For the text-containing cell, return its midpoint in (X, Y) coordinate format. 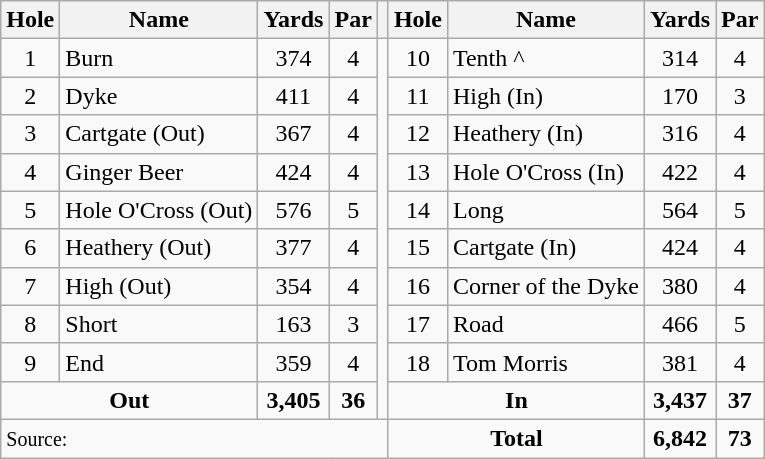
381 (680, 362)
Corner of the Dyke (546, 286)
8 (30, 324)
37 (740, 400)
Long (546, 210)
Hole O'Cross (In) (546, 172)
18 (418, 362)
12 (418, 134)
High (In) (546, 96)
End (159, 362)
1 (30, 58)
3,437 (680, 400)
6 (30, 248)
354 (294, 286)
16 (418, 286)
Road (546, 324)
367 (294, 134)
Cartgate (Out) (159, 134)
73 (740, 438)
Out (130, 400)
170 (680, 96)
359 (294, 362)
In (516, 400)
Heathery (Out) (159, 248)
14 (418, 210)
374 (294, 58)
377 (294, 248)
7 (30, 286)
314 (680, 58)
411 (294, 96)
Heathery (In) (546, 134)
Total (516, 438)
Short (159, 324)
163 (294, 324)
Dyke (159, 96)
380 (680, 286)
9 (30, 362)
3,405 (294, 400)
422 (680, 172)
Source: (195, 438)
2 (30, 96)
466 (680, 324)
High (Out) (159, 286)
11 (418, 96)
576 (294, 210)
10 (418, 58)
15 (418, 248)
Ginger Beer (159, 172)
17 (418, 324)
Burn (159, 58)
13 (418, 172)
Tom Morris (546, 362)
316 (680, 134)
564 (680, 210)
Cartgate (In) (546, 248)
Hole O'Cross (Out) (159, 210)
6,842 (680, 438)
36 (353, 400)
Tenth ^ (546, 58)
